Determine the [x, y] coordinate at the center of the cell enclosing the given text.  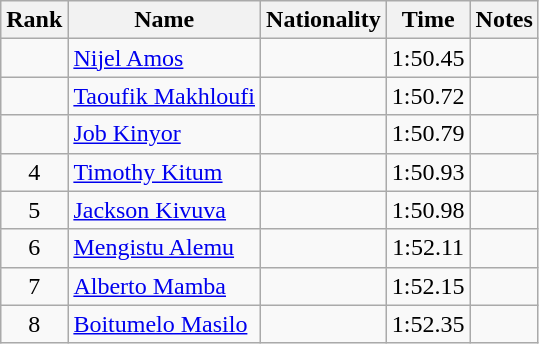
Notes [504, 20]
1:52.15 [428, 286]
Alberto Mamba [164, 286]
1:50.93 [428, 172]
Nationality [324, 20]
Rank [34, 20]
4 [34, 172]
6 [34, 248]
Boitumelo Masilo [164, 324]
5 [34, 210]
Nijel Amos [164, 58]
Taoufik Makhloufi [164, 96]
Mengistu Alemu [164, 248]
1:50.98 [428, 210]
Timothy Kitum [164, 172]
1:52.35 [428, 324]
1:50.72 [428, 96]
8 [34, 324]
7 [34, 286]
1:52.11 [428, 248]
Name [164, 20]
Time [428, 20]
1:50.79 [428, 134]
Jackson Kivuva [164, 210]
Job Kinyor [164, 134]
1:50.45 [428, 58]
